Extract the [x, y] coordinate from the center of the cell holding the provided text.  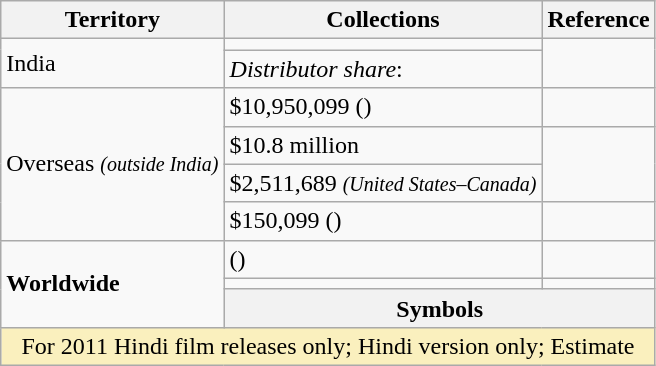
$10.8 million [383, 145]
Reference [598, 20]
() [383, 259]
Distributor share: [383, 69]
$2,511,689 (United States–Canada) [383, 183]
For 2011 Hindi film releases only; Hindi version only; Estimate [328, 346]
$150,099 () [383, 221]
Symbols [440, 308]
India [112, 64]
Collections [383, 20]
Overseas (outside India) [112, 164]
Territory [112, 20]
$10,950,099 () [383, 107]
Worldwide [112, 284]
